Determine the (x, y) coordinate at the center of the cell enclosing the given text.  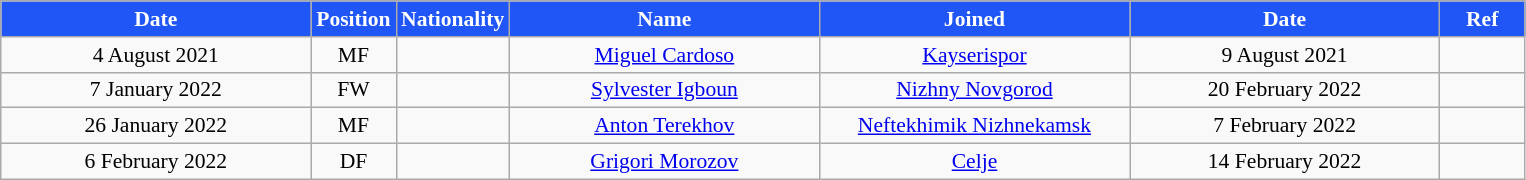
Name (664, 19)
Anton Terekhov (664, 126)
Celje (974, 162)
7 February 2022 (1285, 126)
Miguel Cardoso (664, 55)
Kayserispor (974, 55)
9 August 2021 (1285, 55)
14 February 2022 (1285, 162)
Position (354, 19)
Nizhny Novgorod (974, 90)
FW (354, 90)
Joined (974, 19)
7 January 2022 (156, 90)
Grigori Morozov (664, 162)
6 February 2022 (156, 162)
4 August 2021 (156, 55)
DF (354, 162)
Nationality (452, 19)
Ref (1482, 19)
20 February 2022 (1285, 90)
Neftekhimik Nizhnekamsk (974, 126)
26 January 2022 (156, 126)
Sylvester Igboun (664, 90)
